Scan for the cell matching the given text and deliver its [x, y] coordinate at center. 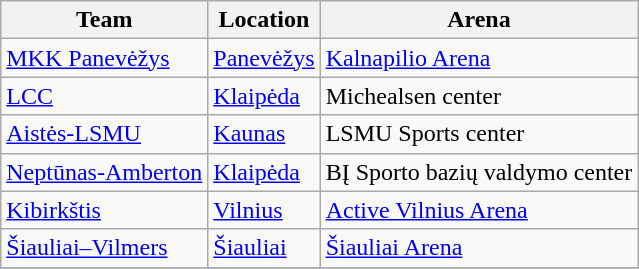
Arena [479, 20]
Šiauliai–Vilmers [104, 248]
Neptūnas-Amberton [104, 172]
LSMU Sports center [479, 134]
Active Vilnius Arena [479, 210]
LCC [104, 96]
Kalnapilio Arena [479, 58]
BĮ Sporto bazių valdymo center [479, 172]
Team [104, 20]
Šiauliai Arena [479, 248]
Kaunas [264, 134]
Šiauliai [264, 248]
Panevėžys [264, 58]
Location [264, 20]
Michealsen center [479, 96]
Kibirkštis [104, 210]
Vilnius [264, 210]
Aistės-LSMU [104, 134]
MKK Panevėžys [104, 58]
